From the cell containing the given text, extract its center point as [X, Y] coordinate. 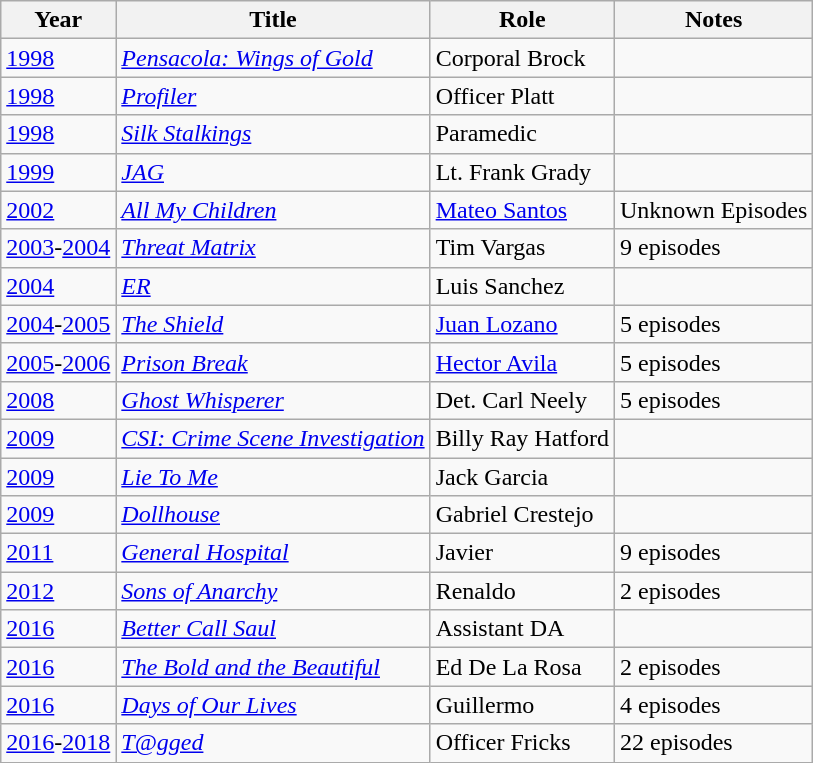
Dollhouse [273, 515]
4 episodes [714, 705]
2011 [58, 553]
Silk Stalkings [273, 134]
2016-2018 [58, 743]
T@gged [273, 743]
Officer Fricks [522, 743]
Unknown Episodes [714, 210]
Mateo Santos [522, 210]
Javier [522, 553]
General Hospital [273, 553]
Role [522, 20]
The Bold and the Beautiful [273, 667]
Ghost Whisperer [273, 400]
Notes [714, 20]
2004 [58, 286]
Det. Carl Neely [522, 400]
Sons of Anarchy [273, 591]
Assistant DA [522, 629]
Lie To Me [273, 477]
Gabriel Crestejo [522, 515]
The Shield [273, 324]
Title [273, 20]
Better Call Saul [273, 629]
Corporal Brock [522, 58]
Profiler [273, 96]
22 episodes [714, 743]
2004-2005 [58, 324]
Hector Avila [522, 362]
CSI: Crime Scene Investigation [273, 438]
2012 [58, 591]
Tim Vargas [522, 248]
Renaldo [522, 591]
Guillermo [522, 705]
Prison Break [273, 362]
Officer Platt [522, 96]
All My Children [273, 210]
2008 [58, 400]
1999 [58, 172]
Luis Sanchez [522, 286]
ER [273, 286]
Juan Lozano [522, 324]
Days of Our Lives [273, 705]
Year [58, 20]
Ed De La Rosa [522, 667]
Pensacola: Wings of Gold [273, 58]
Paramedic [522, 134]
Lt. Frank Grady [522, 172]
2003-2004 [58, 248]
Jack Garcia [522, 477]
JAG [273, 172]
Billy Ray Hatford [522, 438]
2005-2006 [58, 362]
Threat Matrix [273, 248]
2002 [58, 210]
